Output the [x, y] coordinate of the center of the cell containing the given text.  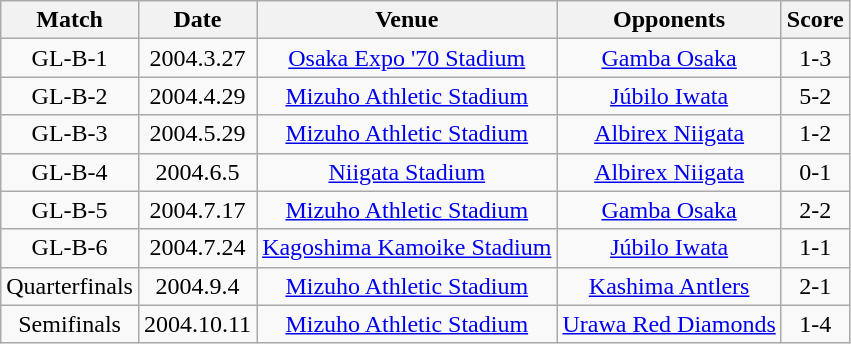
Venue [407, 20]
GL-B-6 [70, 248]
2004.5.29 [197, 134]
1-2 [815, 134]
2-1 [815, 286]
1-1 [815, 248]
2004.6.5 [197, 172]
Urawa Red Diamonds [669, 324]
GL-B-1 [70, 58]
Score [815, 20]
Opponents [669, 20]
2004.4.29 [197, 96]
5-2 [815, 96]
1-3 [815, 58]
Semifinals [70, 324]
Niigata Stadium [407, 172]
Date [197, 20]
0-1 [815, 172]
GL-B-2 [70, 96]
GL-B-4 [70, 172]
2004.7.24 [197, 248]
2004.7.17 [197, 210]
Match [70, 20]
2004.10.11 [197, 324]
1-4 [815, 324]
Osaka Expo '70 Stadium [407, 58]
2-2 [815, 210]
GL-B-5 [70, 210]
2004.3.27 [197, 58]
Quarterfinals [70, 286]
Kagoshima Kamoike Stadium [407, 248]
GL-B-3 [70, 134]
Kashima Antlers [669, 286]
2004.9.4 [197, 286]
